From the cell containing the given text, extract its center point as (X, Y) coordinate. 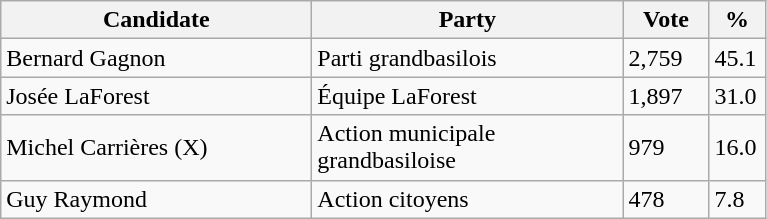
478 (666, 199)
45.1 (737, 58)
7.8 (737, 199)
2,759 (666, 58)
1,897 (666, 96)
31.0 (737, 96)
979 (666, 148)
Candidate (156, 20)
Bernard Gagnon (156, 58)
Vote (666, 20)
Action municipale grandbasiloise (468, 148)
Action citoyens (468, 199)
16.0 (737, 148)
Michel Carrières (X) (156, 148)
Josée LaForest (156, 96)
Équipe LaForest (468, 96)
Guy Raymond (156, 199)
Parti grandbasilois (468, 58)
Party (468, 20)
% (737, 20)
